Locate the cell with the specified text and output its (X, Y) center coordinate. 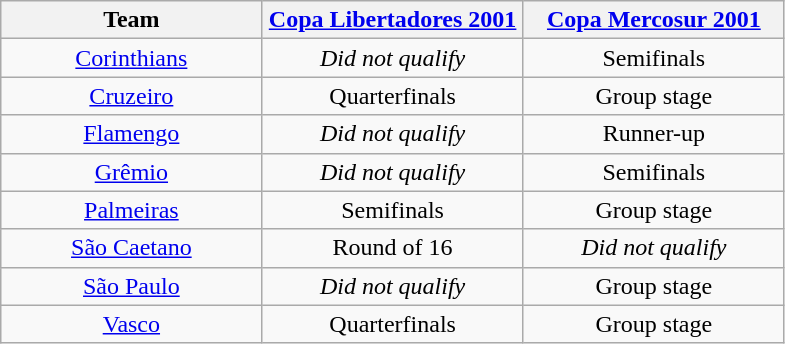
Vasco (132, 324)
Palmeiras (132, 210)
Copa Libertadores 2001 (392, 20)
Corinthians (132, 58)
São Paulo (132, 286)
Runner-up (654, 134)
Round of 16 (392, 248)
Grêmio (132, 172)
Team (132, 20)
Copa Mercosur 2001 (654, 20)
São Caetano (132, 248)
Cruzeiro (132, 96)
Flamengo (132, 134)
